Return the (x, y) coordinate for the center point of the cell that contains the specified text.  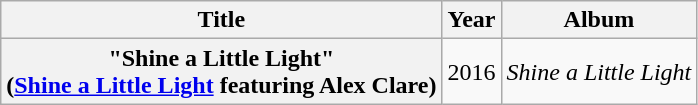
Title (222, 20)
"Shine a Little Light"(Shine a Little Light featuring Alex Clare) (222, 72)
Year (472, 20)
2016 (472, 72)
Shine a Little Light (599, 72)
Album (599, 20)
